Pinpoint the cell where the given text exists, returning its [X, Y] midpoint coordinate. 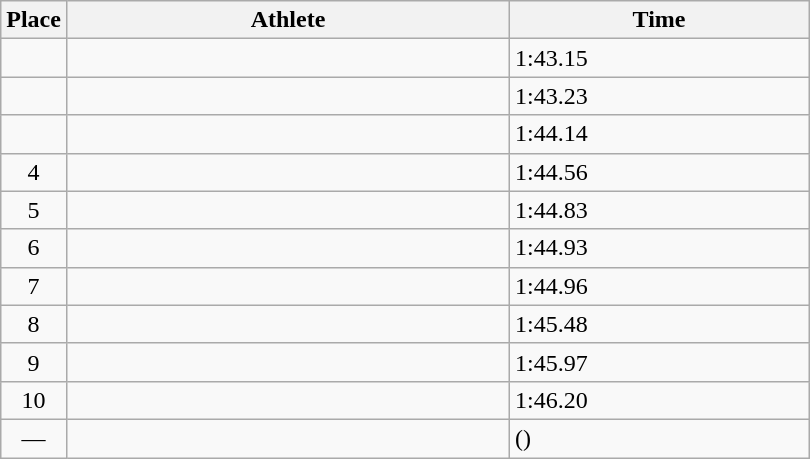
Place [34, 20]
1:43.23 [660, 96]
6 [34, 248]
5 [34, 210]
1:43.15 [660, 58]
1:44.93 [660, 248]
1:44.14 [660, 134]
4 [34, 172]
1:45.97 [660, 362]
1:44.56 [660, 172]
() [660, 438]
1:46.20 [660, 400]
9 [34, 362]
1:44.96 [660, 286]
7 [34, 286]
Athlete [288, 20]
— [34, 438]
1:45.48 [660, 324]
8 [34, 324]
Time [660, 20]
1:44.83 [660, 210]
10 [34, 400]
